From the cell containing the given text, extract its center point as [X, Y] coordinate. 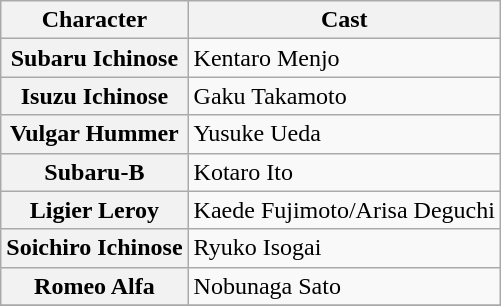
Yusuke Ueda [344, 134]
Ryuko Isogai [344, 248]
Subaru-B [94, 172]
Soichiro Ichinose [94, 248]
Cast [344, 20]
Vulgar Hummer [94, 134]
Kotaro Ito [344, 172]
Kentaro Menjo [344, 58]
Kaede Fujimoto/Arisa Deguchi [344, 210]
Character [94, 20]
Subaru Ichinose [94, 58]
Ligier Leroy [94, 210]
Isuzu Ichinose [94, 96]
Romeo Alfa [94, 286]
Nobunaga Sato [344, 286]
Gaku Takamoto [344, 96]
